Determine the [X, Y] coordinate at the center of the cell enclosing the given text.  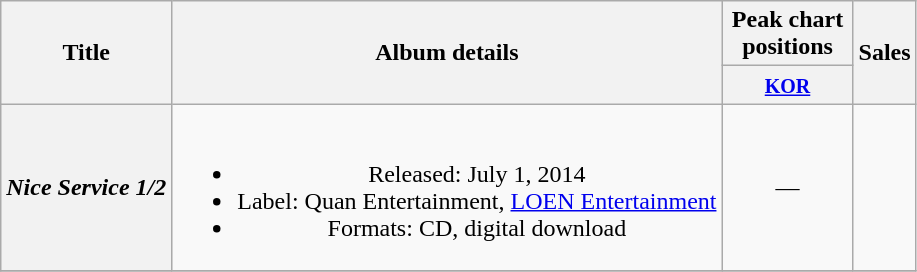
— [788, 188]
KOR [788, 85]
Title [86, 52]
Sales [884, 52]
Peak chart positions [788, 34]
Album details [447, 52]
Released: July 1, 2014Label: Quan Entertainment, LOEN EntertainmentFormats: CD, digital download [447, 188]
Nice Service 1/2 [86, 188]
